Locate the cell with the specified text and output its [X, Y] center coordinate. 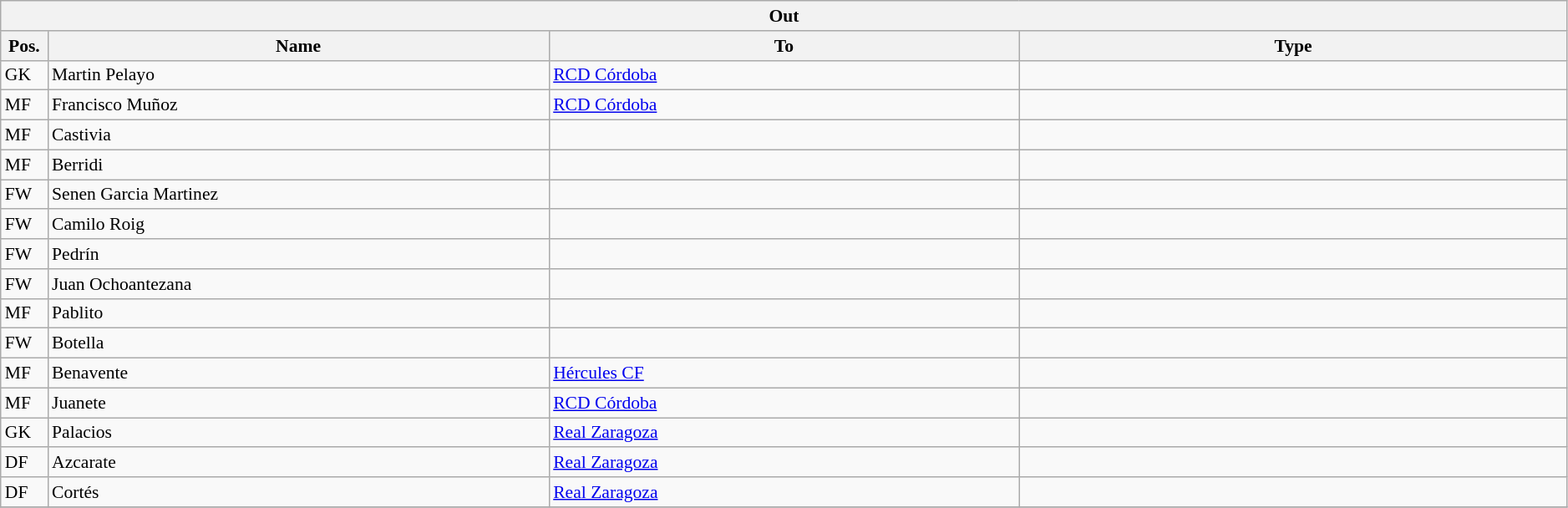
Berridi [298, 165]
Juanete [298, 403]
Senen Garcia Martinez [298, 195]
Pablito [298, 313]
Name [298, 46]
Out [784, 16]
Pedrín [298, 254]
Castivia [298, 135]
Cortés [298, 492]
Type [1293, 46]
Benavente [298, 373]
Azcarate [298, 463]
Botella [298, 343]
Camilo Roig [298, 225]
Palacios [298, 433]
To [784, 46]
Pos. [24, 46]
Martin Pelayo [298, 75]
Juan Ochoantezana [298, 284]
Francisco Muñoz [298, 105]
Hércules CF [784, 373]
